Capture the cell that displays the provided text and extract its (X, Y) central coordinate. 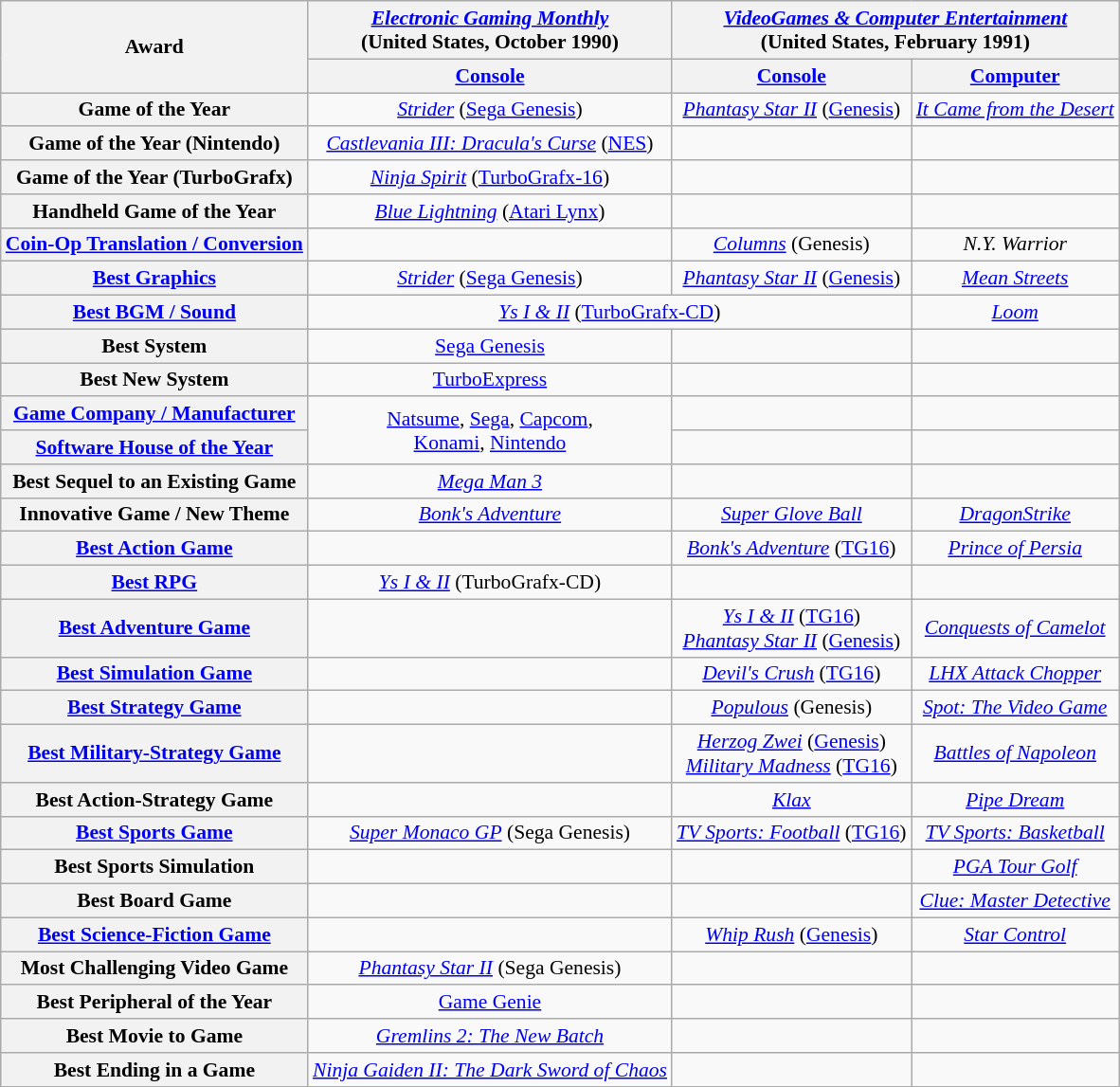
Mega Man 3 (490, 481)
Award (154, 47)
It Came from the Desert (1016, 110)
Columns (Genesis) (792, 245)
Gremlins 2: The New Batch (490, 1036)
Phantasy Star II (Sega Genesis) (490, 969)
Star Control (1016, 934)
Best Military-Strategy Game (154, 754)
Conquests of Camelot (1016, 627)
TV Sports: Football (TG16) (792, 833)
Prince of Persia (1016, 549)
Best Movie to Game (154, 1036)
Castlevania III: Dracula's Curse (NES) (490, 144)
Best Graphics (154, 279)
Innovative Game / New Theme (154, 515)
Best Peripheral of the Year (154, 1003)
Super Glove Ball (792, 515)
Clue: Master Detective (1016, 901)
Best Action-Strategy Game (154, 800)
Best RPG (154, 583)
VideoGames & Computer Entertainment (United States, February 1991) (895, 30)
Best System (154, 346)
Software House of the Year (154, 447)
Devil's Crush (TG16) (792, 674)
Ninja Gaiden II: The Dark Sword of Chaos (490, 1070)
Populous (Genesis) (792, 708)
TV Sports: Basketball (1016, 833)
Bonk's Adventure (TG16) (792, 549)
LHX Attack Chopper (1016, 674)
Most Challenging Video Game (154, 969)
Pipe Dream (1016, 800)
Blue Lightning (Atari Lynx) (490, 211)
TurboExpress (490, 380)
Game of the Year (154, 110)
Best Adventure Game (154, 627)
Whip Rush (Genesis) (792, 934)
Handheld Game of the Year (154, 211)
Bonk's Adventure (490, 515)
Computer (1016, 76)
Game Company / Manufacturer (154, 414)
Ninja Spirit (TurboGrafx-16) (490, 177)
Best Sports Simulation (154, 867)
Game of the Year (TurboGrafx) (154, 177)
Herzog Zwei (Genesis) Military Madness (TG16) (792, 754)
Coin-Op Translation / Conversion (154, 245)
Battles of Napoleon (1016, 754)
Best BGM / Sound (154, 313)
N.Y. Warrior (1016, 245)
Spot: The Video Game (1016, 708)
Best New System (154, 380)
Super Monaco GP (Sega Genesis) (490, 833)
Best Sequel to an Existing Game (154, 481)
DragonStrike (1016, 515)
Best Sports Game (154, 833)
Sega Genesis (490, 346)
Electronic Gaming Monthly (United States, October 1990) (490, 30)
Best Science-Fiction Game (154, 934)
Best Strategy Game (154, 708)
Game of the Year (Nintendo) (154, 144)
Loom (1016, 313)
Klax (792, 800)
Ys I & II (TG16) Phantasy Star II (Genesis) (792, 627)
Natsume, Sega, Capcom, Konami, Nintendo (490, 430)
Best Board Game (154, 901)
PGA Tour Golf (1016, 867)
Game Genie (490, 1003)
Best Action Game (154, 549)
Best Ending in a Game (154, 1070)
Best Simulation Game (154, 674)
Mean Streets (1016, 279)
